From the cell containing the given text, extract its center point as (x, y) coordinate. 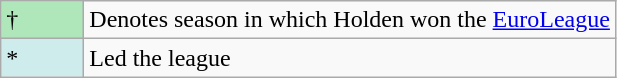
Led the league (350, 58)
* (42, 58)
† (42, 20)
Denotes season in which Holden won the EuroLeague (350, 20)
